Extract the [X, Y] coordinate from the center of the cell holding the provided text.  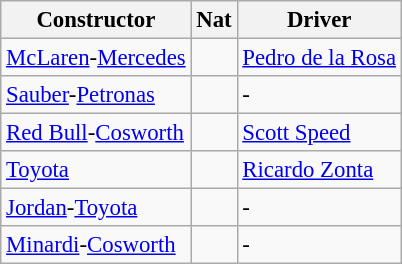
Driver [319, 20]
Toyota [96, 170]
McLaren-Mercedes [96, 58]
Sauber-Petronas [96, 95]
Jordan-Toyota [96, 208]
Red Bull-Cosworth [96, 133]
Scott Speed [319, 133]
Constructor [96, 20]
Ricardo Zonta [319, 170]
Minardi-Cosworth [96, 245]
Pedro de la Rosa [319, 58]
Nat [214, 20]
